Locate the cell with the specified text and output its [x, y] center coordinate. 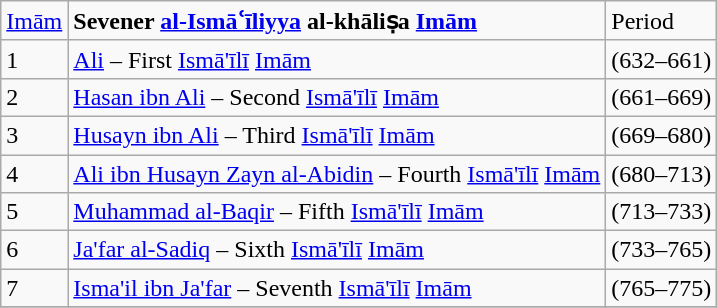
Isma'il ibn Ja'far – Seventh Ismā'īlī Imām [337, 288]
6 [34, 250]
Sevener al-Ismāʿīliyya al-khāliṣa Imām [337, 21]
(765–775) [662, 288]
Imām [34, 21]
4 [34, 173]
Hasan ibn Ali – Second Ismā'īlī Imām [337, 97]
1 [34, 59]
Ali ibn Husayn Zayn al-Abidin – Fourth Ismā'īlī Imām [337, 173]
5 [34, 212]
Ali – First Ismā'īlī Imām [337, 59]
(733–765) [662, 250]
(669–680) [662, 135]
(680–713) [662, 173]
Muhammad al-Baqir – Fifth Ismā'īlī Imām [337, 212]
7 [34, 288]
Ja'far al-Sadiq – Sixth Ismā'īlī Imām [337, 250]
(632–661) [662, 59]
Period [662, 21]
(661–669) [662, 97]
Husayn ibn Ali – Third Ismā'īlī Imām [337, 135]
(713–733) [662, 212]
3 [34, 135]
2 [34, 97]
